Search for the cell housing the specified text and yield its (X, Y) center coordinate. 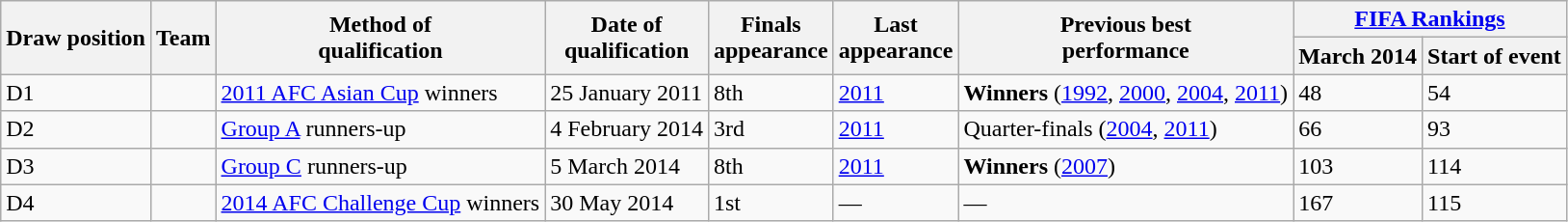
Previous bestperformance (1126, 38)
5 March 2014 (627, 166)
FIFA Rankings (1430, 19)
103 (1358, 166)
30 May 2014 (627, 203)
167 (1358, 203)
March 2014 (1358, 56)
Date ofqualification (627, 38)
54 (1495, 93)
3rd (771, 129)
Winners (1992, 2000, 2004, 2011) (1126, 93)
D3 (76, 166)
25 January 2011 (627, 93)
D2 (76, 129)
Winners (2007) (1126, 166)
4 February 2014 (627, 129)
Team (183, 38)
Method ofqualification (380, 38)
93 (1495, 129)
2014 AFC Challenge Cup winners (380, 203)
Group A runners-up (380, 129)
48 (1358, 93)
114 (1495, 166)
2011 AFC Asian Cup winners (380, 93)
66 (1358, 129)
D1 (76, 93)
D4 (76, 203)
Quarter-finals (2004, 2011) (1126, 129)
Draw position (76, 38)
1st (771, 203)
Start of event (1495, 56)
Finalsappearance (771, 38)
Lastappearance (896, 38)
Group C runners-up (380, 166)
115 (1495, 203)
